Return (X, Y) of the center of cell containing provided text 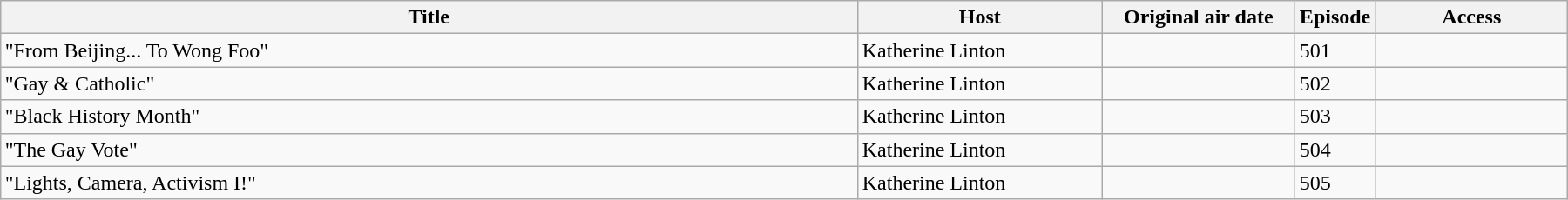
"Black History Month" (429, 117)
Title (429, 17)
"From Beijing... To Wong Foo" (429, 50)
504 (1335, 150)
501 (1335, 50)
Access (1472, 17)
Original air date (1199, 17)
505 (1335, 183)
Host (979, 17)
"Gay & Catholic" (429, 83)
"Lights, Camera, Activism I!" (429, 183)
Episode (1335, 17)
"The Gay Vote" (429, 150)
502 (1335, 83)
503 (1335, 117)
